Provide the (x, y) coordinate of the cell's center where the given text is located.  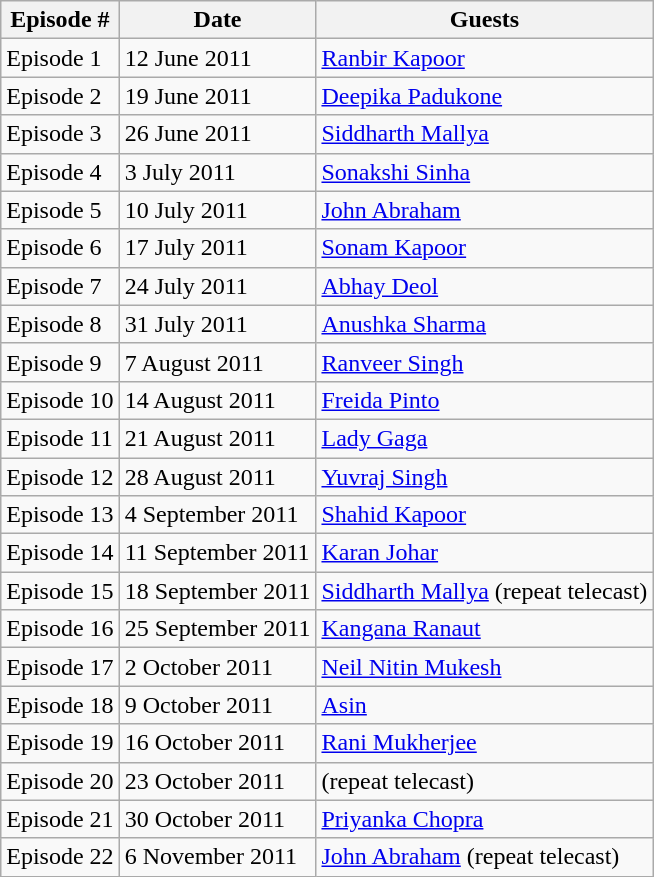
10 July 2011 (218, 210)
9 October 2011 (218, 705)
18 September 2011 (218, 591)
25 September 2011 (218, 629)
Episode 8 (60, 324)
6 November 2011 (218, 857)
4 September 2011 (218, 515)
11 September 2011 (218, 553)
Episode 10 (60, 400)
Rani Mukherjee (484, 743)
21 August 2011 (218, 438)
Shahid Kapoor (484, 515)
Episode 18 (60, 705)
Episode 21 (60, 819)
Ranveer Singh (484, 362)
John Abraham (repeat telecast) (484, 857)
Episode 1 (60, 58)
16 October 2011 (218, 743)
Siddharth Mallya (484, 134)
Episode # (60, 20)
Neil Nitin Mukesh (484, 667)
Episode 19 (60, 743)
Karan Johar (484, 553)
Episode 4 (60, 172)
31 July 2011 (218, 324)
30 October 2011 (218, 819)
Episode 15 (60, 591)
Ranbir Kapoor (484, 58)
Episode 5 (60, 210)
14 August 2011 (218, 400)
Date (218, 20)
23 October 2011 (218, 781)
3 July 2011 (218, 172)
Lady Gaga (484, 438)
Episode 2 (60, 96)
Episode 3 (60, 134)
Episode 20 (60, 781)
(repeat telecast) (484, 781)
Episode 17 (60, 667)
Siddharth Mallya (repeat telecast) (484, 591)
Kangana Ranaut (484, 629)
Episode 11 (60, 438)
2 October 2011 (218, 667)
Sonakshi Sinha (484, 172)
Episode 14 (60, 553)
Episode 7 (60, 286)
26 June 2011 (218, 134)
Episode 16 (60, 629)
Priyanka Chopra (484, 819)
17 July 2011 (218, 248)
Episode 22 (60, 857)
28 August 2011 (218, 477)
7 August 2011 (218, 362)
Episode 9 (60, 362)
Episode 13 (60, 515)
Asin (484, 705)
Abhay Deol (484, 286)
Episode 6 (60, 248)
Freida Pinto (484, 400)
Yuvraj Singh (484, 477)
Guests (484, 20)
Anushka Sharma (484, 324)
Deepika Padukone (484, 96)
Sonam Kapoor (484, 248)
John Abraham (484, 210)
12 June 2011 (218, 58)
24 July 2011 (218, 286)
19 June 2011 (218, 96)
Episode 12 (60, 477)
